Return the [X, Y] coordinate for the center point of the cell that contains the specified text.  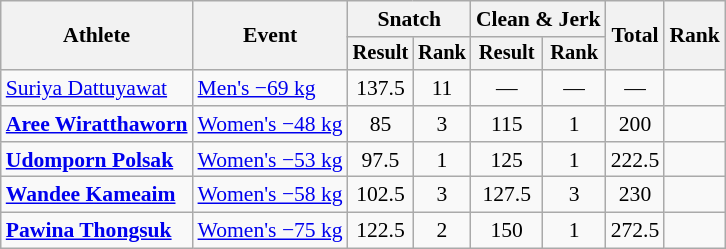
Men's −69 kg [270, 88]
Women's −48 kg [270, 124]
Women's −58 kg [270, 195]
97.5 [381, 160]
Aree Wiratthaworn [97, 124]
2 [442, 231]
137.5 [381, 88]
Snatch [410, 19]
11 [442, 88]
115 [507, 124]
Event [270, 36]
Women's −75 kg [270, 231]
200 [636, 124]
Suriya Dattuyawat [97, 88]
Wandee Kameaim [97, 195]
272.5 [636, 231]
122.5 [381, 231]
Total [636, 36]
Clean & Jerk [538, 19]
Pawina Thongsuk [97, 231]
230 [636, 195]
150 [507, 231]
Athlete [97, 36]
Udomporn Polsak [97, 160]
Women's −53 kg [270, 160]
222.5 [636, 160]
125 [507, 160]
102.5 [381, 195]
85 [381, 124]
127.5 [507, 195]
